Determine the [X, Y] coordinate at the center of the cell enclosing the given text.  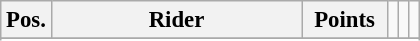
Rider [176, 20]
Points [345, 20]
Pos. [26, 20]
